Return the [X, Y] coordinate for the center point of the cell that contains the specified text.  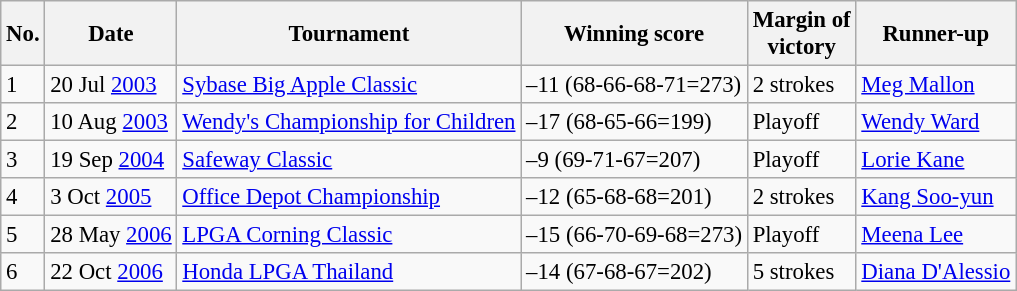
Meg Mallon [936, 85]
Safeway Classic [349, 160]
–12 (65-68-68=201) [634, 197]
Date [111, 34]
19 Sep 2004 [111, 160]
Office Depot Championship [349, 197]
3 Oct 2005 [111, 197]
4 [23, 197]
Wendy's Championship for Children [349, 122]
–17 (68-65-66=199) [634, 122]
–15 (66-70-69-68=273) [634, 235]
Runner-up [936, 34]
28 May 2006 [111, 235]
Wendy Ward [936, 122]
2 [23, 122]
–9 (69-71-67=207) [634, 160]
3 [23, 160]
Meena Lee [936, 235]
No. [23, 34]
1 [23, 85]
Margin ofvictory [802, 34]
Sybase Big Apple Classic [349, 85]
–11 (68-66-68-71=273) [634, 85]
5 [23, 235]
LPGA Corning Classic [349, 235]
Lorie Kane [936, 160]
10 Aug 2003 [111, 122]
Kang Soo-yun [936, 197]
20 Jul 2003 [111, 85]
Winning score [634, 34]
Tournament [349, 34]
